Pinpoint the cell where the given text exists, returning its (x, y) midpoint coordinate. 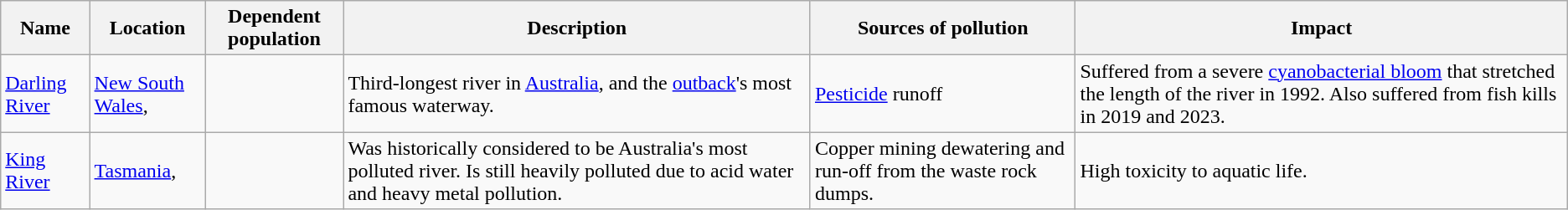
Dependent population (275, 28)
Sources of pollution (942, 28)
Suffered from a severe cyanobacterial bloom that stretched the length of the river in 1992. Also suffered from fish kills in 2019 and 2023. (1322, 94)
Darling River (45, 94)
Copper mining dewatering and run-off from the waste rock dumps. (942, 171)
Location (147, 28)
High toxicity to aquatic life. (1322, 171)
Name (45, 28)
New South Wales, (147, 94)
King River (45, 171)
Third-longest river in Australia, and the outback's most famous waterway. (577, 94)
Description (577, 28)
Impact (1322, 28)
Pesticide runoff (942, 94)
Tasmania, (147, 171)
Was historically considered to be Australia's most polluted river. Is still heavily polluted due to acid water and heavy metal pollution. (577, 171)
